Extract the (x, y) coordinate from the center of the cell holding the provided text.  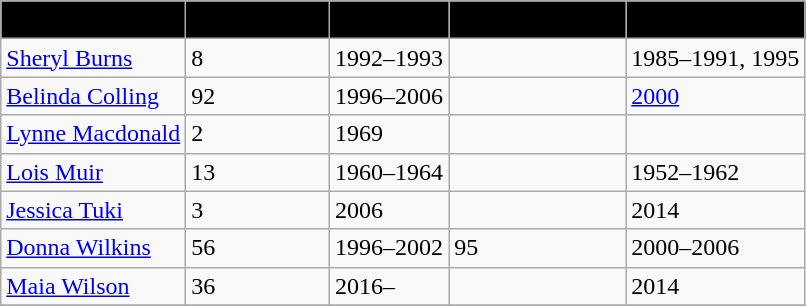
Player (94, 20)
1969 (390, 134)
Netball Apps (258, 20)
2000 (716, 96)
Sheryl Burns (94, 58)
13 (258, 172)
Lynne Macdonald (94, 134)
2016– (390, 286)
36 (258, 286)
Belinda Colling (94, 96)
1992–1993 (390, 58)
Lois Muir (94, 172)
1996–2002 (390, 248)
56 (258, 248)
2000–2006 (716, 248)
95 (538, 248)
Donna Wilkins (94, 248)
Jessica Tuki (94, 210)
2006 (390, 210)
1960–1964 (390, 172)
8 (258, 58)
3 (258, 210)
1952–1962 (716, 172)
2 (258, 134)
1996–2006 (390, 96)
92 (258, 96)
1985–1991, 1995 (716, 58)
Maia Wilson (94, 286)
Basketball Apps (538, 20)
